Provide the (x, y) coordinate of the cell's center where the given text is located.  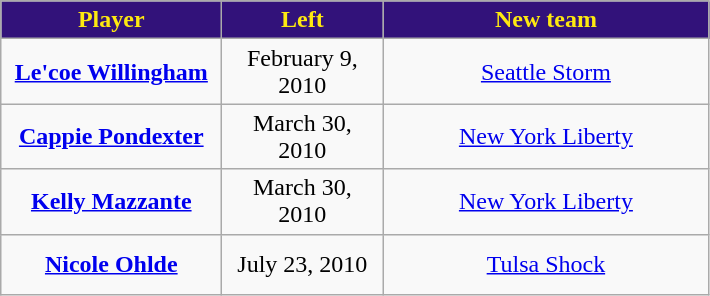
Le'coe Willingham (112, 72)
Kelly Mazzante (112, 202)
Player (112, 20)
Seattle Storm (546, 72)
Cappie Pondexter (112, 136)
July 23, 2010 (302, 264)
February 9, 2010 (302, 72)
Nicole Ohlde (112, 264)
Tulsa Shock (546, 264)
Left (302, 20)
New team (546, 20)
